Locate the cell with the specified text and output its [x, y] center coordinate. 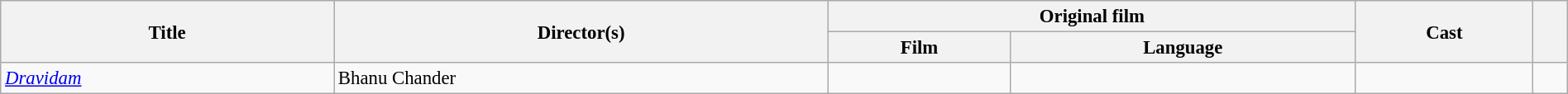
Title [167, 31]
Bhanu Chander [581, 78]
Director(s) [581, 31]
Dravidam [167, 78]
Original film [1092, 16]
Language [1183, 48]
Cast [1444, 31]
Film [920, 48]
